For the text-containing cell, return its midpoint in (X, Y) coordinate format. 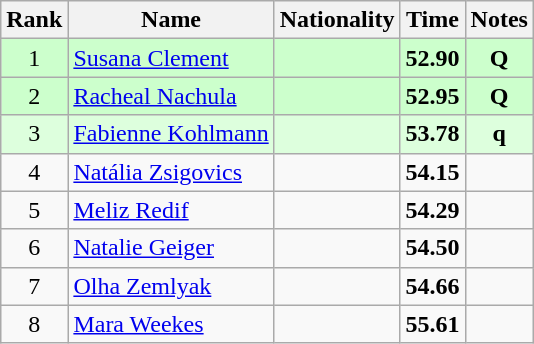
1 (34, 58)
3 (34, 134)
5 (34, 210)
54.50 (432, 248)
Nationality (337, 20)
Fabienne Kohlmann (171, 134)
Natalie Geiger (171, 248)
Time (432, 20)
Notes (499, 20)
Natália Zsigovics (171, 172)
6 (34, 248)
Olha Zemlyak (171, 286)
Name (171, 20)
Susana Clement (171, 58)
54.29 (432, 210)
Mara Weekes (171, 324)
Rank (34, 20)
Racheal Nachula (171, 96)
55.61 (432, 324)
54.15 (432, 172)
q (499, 134)
Meliz Redif (171, 210)
52.90 (432, 58)
54.66 (432, 286)
8 (34, 324)
7 (34, 286)
2 (34, 96)
4 (34, 172)
53.78 (432, 134)
52.95 (432, 96)
